Provide the (x, y) coordinate of the cell's center where the given text is located.  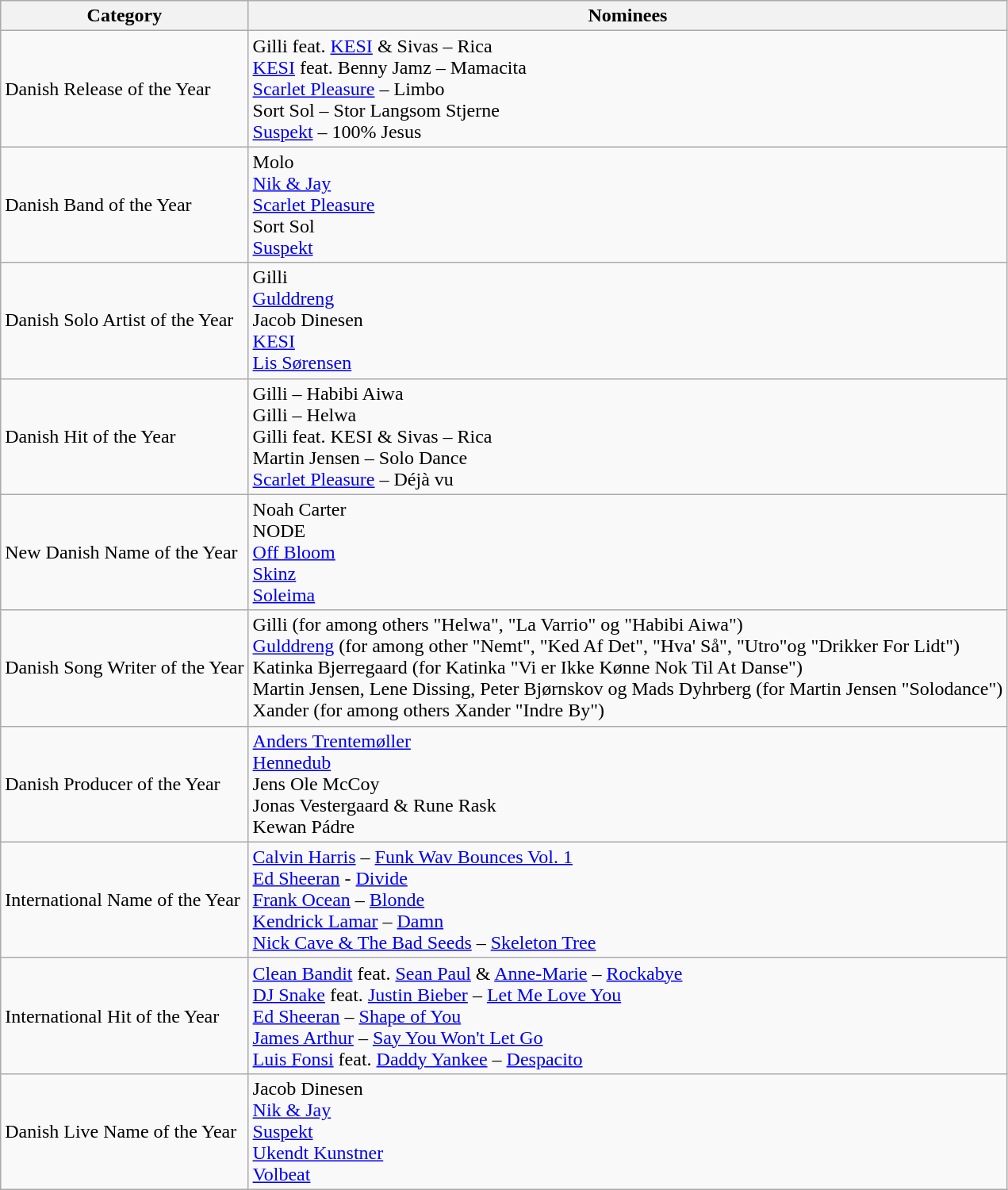
Anders TrentemøllerHennedubJens Ole McCoyJonas Vestergaard & Rune RaskKewan Pádre (628, 784)
Category (125, 16)
Gilli feat. KESI & Sivas – RicaKESI feat. Benny Jamz – MamacitaScarlet Pleasure – LimboSort Sol – Stor Langsom StjerneSuspekt – 100% Jesus (628, 89)
MoloNik & JayScarlet PleasureSort SolSuspekt (628, 205)
Danish Band of the Year (125, 205)
Danish Live Name of the Year (125, 1131)
International Name of the Year (125, 900)
Danish Song Writer of the Year (125, 668)
Danish Solo Artist of the Year (125, 321)
Danish Hit of the Year (125, 436)
Nominees (628, 16)
Danish Release of the Year (125, 89)
Danish Producer of the Year (125, 784)
Jacob DinesenNik & JaySuspektUkendt KunstnerVolbeat (628, 1131)
GilliGulddrengJacob DinesenKESILis Sørensen (628, 321)
New Danish Name of the Year (125, 552)
International Hit of the Year (125, 1015)
Calvin Harris – Funk Wav Bounces Vol. 1Ed Sheeran - DivideFrank Ocean – BlondeKendrick Lamar – DamnNick Cave & The Bad Seeds – Skeleton Tree (628, 900)
Noah CarterNODEOff BloomSkinzSoleima (628, 552)
Gilli – Habibi AiwaGilli – HelwaGilli feat. KESI & Sivas – RicaMartin Jensen – Solo DanceScarlet Pleasure – Déjà vu (628, 436)
